For the text-containing cell, return its midpoint in (x, y) coordinate format. 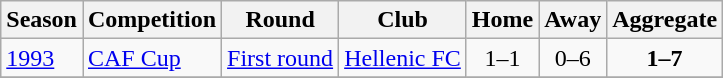
Home (502, 20)
First round (280, 58)
Away (573, 20)
Season (42, 20)
1–7 (665, 58)
0–6 (573, 58)
1–1 (502, 58)
Hellenic FC (403, 58)
Competition (152, 20)
CAF Cup (152, 58)
1993 (42, 58)
Aggregate (665, 20)
Round (280, 20)
Club (403, 20)
